From the cell containing the given text, extract its center point as (X, Y) coordinate. 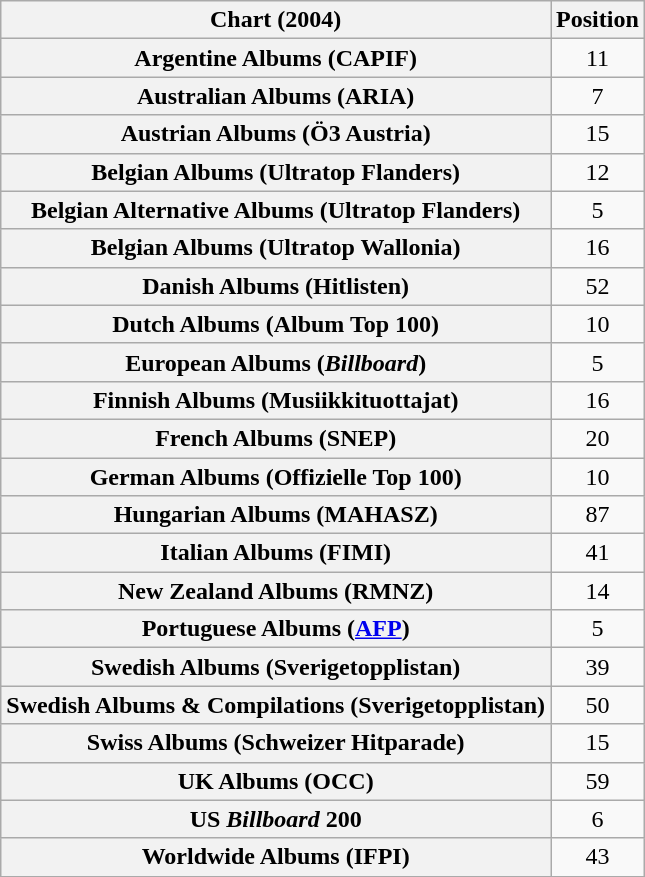
87 (598, 515)
Hungarian Albums (MAHASZ) (276, 515)
New Zealand Albums (RMNZ) (276, 591)
Austrian Albums (Ö3 Austria) (276, 134)
39 (598, 667)
52 (598, 286)
Belgian Albums (Ultratop Wallonia) (276, 248)
Argentine Albums (CAPIF) (276, 58)
Dutch Albums (Album Top 100) (276, 324)
German Albums (Offizielle Top 100) (276, 477)
Worldwide Albums (IFPI) (276, 857)
43 (598, 857)
14 (598, 591)
41 (598, 553)
Australian Albums (ARIA) (276, 96)
French Albums (SNEP) (276, 438)
Portuguese Albums (AFP) (276, 629)
Italian Albums (FIMI) (276, 553)
12 (598, 172)
Danish Albums (Hitlisten) (276, 286)
Swedish Albums & Compilations (Sverigetopplistan) (276, 705)
UK Albums (OCC) (276, 781)
US Billboard 200 (276, 819)
Swedish Albums (Sverigetopplistan) (276, 667)
Position (598, 20)
Belgian Albums (Ultratop Flanders) (276, 172)
Chart (2004) (276, 20)
20 (598, 438)
Belgian Alternative Albums (Ultratop Flanders) (276, 210)
Finnish Albums (Musiikkituottajat) (276, 400)
7 (598, 96)
50 (598, 705)
Swiss Albums (Schweizer Hitparade) (276, 743)
6 (598, 819)
59 (598, 781)
11 (598, 58)
European Albums (Billboard) (276, 362)
